Detect which cell encompasses the target text, then output its (X, Y) center coordinate. 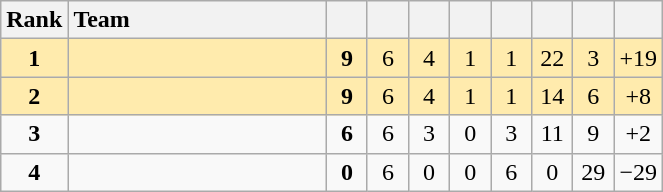
22 (552, 58)
−29 (638, 172)
+19 (638, 58)
Rank (34, 20)
11 (552, 134)
+8 (638, 96)
14 (552, 96)
+2 (638, 134)
29 (594, 172)
2 (34, 96)
Team (198, 20)
